Scan for the cell matching the given text and deliver its [X, Y] coordinate at center. 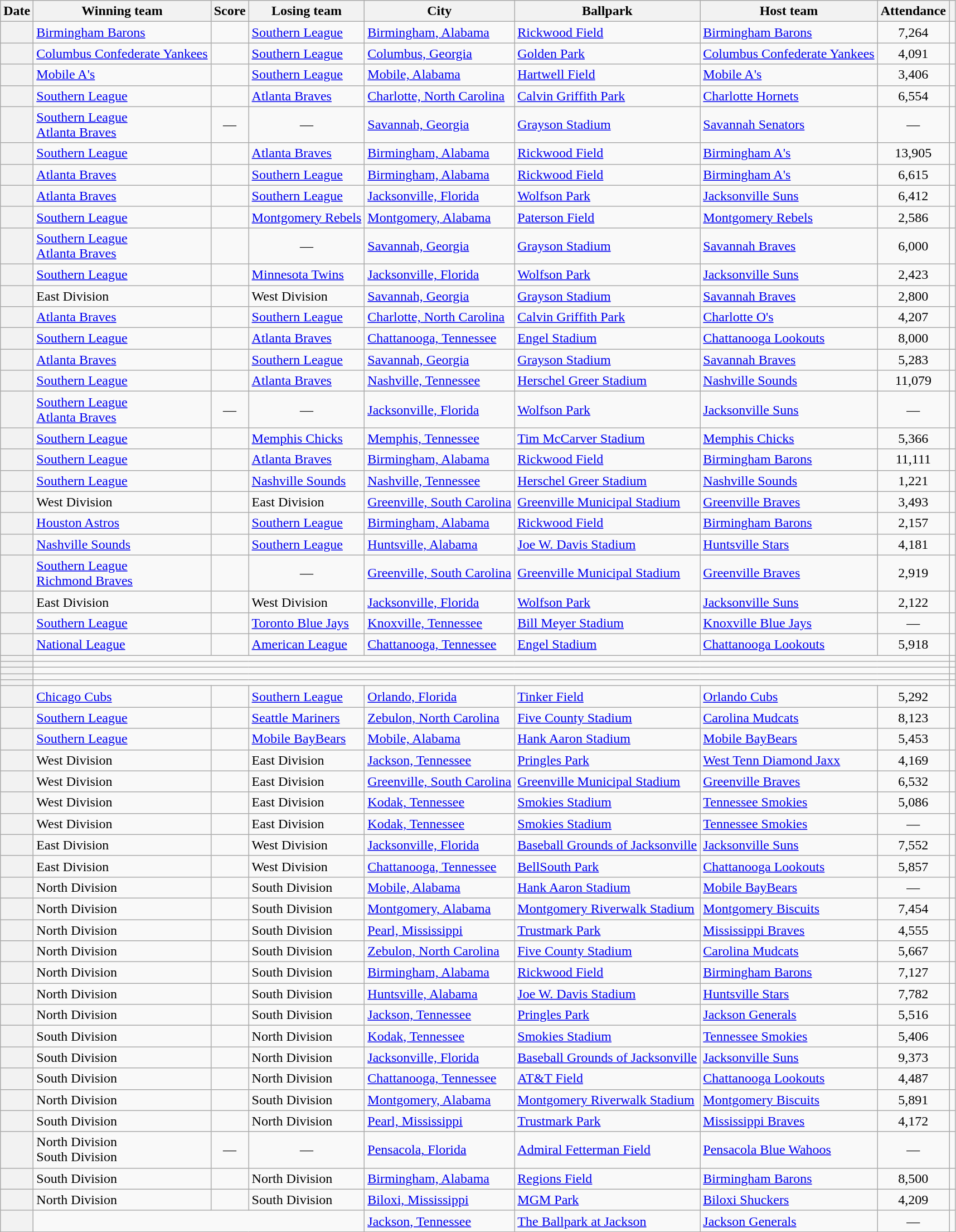
Tinker Field [608, 697]
5,366 [913, 438]
Tim McCarver Stadium [608, 438]
City [439, 11]
Admiral Fetterman Field [608, 1150]
6,000 [913, 245]
Knoxville Blue Jays [789, 623]
Regions Field [608, 1178]
Chicago Cubs [122, 697]
6,412 [913, 196]
8,000 [913, 339]
1,221 [913, 481]
7,264 [913, 32]
5,516 [913, 1015]
5,857 [913, 866]
6,532 [913, 781]
5,667 [913, 951]
6,554 [913, 96]
5,891 [913, 1100]
Savannah Senators [789, 125]
2,919 [913, 573]
7,127 [913, 973]
2,800 [913, 296]
Charlotte Hornets [789, 96]
11,079 [913, 381]
7,552 [913, 845]
Orlando Cubs [789, 697]
MGM Park [608, 1200]
Seattle Mariners [307, 718]
Charlotte O's [789, 317]
7,454 [913, 909]
Biloxi Shuckers [789, 1200]
11,111 [913, 460]
4,169 [913, 760]
4,181 [913, 544]
9,373 [913, 1057]
Winning team [122, 11]
4,172 [913, 1121]
Paterson Field [608, 217]
13,905 [913, 153]
5,283 [913, 360]
2,157 [913, 523]
4,091 [913, 54]
Toronto Blue Jays [307, 623]
Losing team [307, 11]
Memphis, Tennessee [439, 438]
3,406 [913, 75]
Biloxi, Mississippi [439, 1200]
2,586 [913, 217]
Bill Meyer Stadium [608, 623]
Knoxville, Tennessee [439, 623]
Ballpark [608, 11]
5,918 [913, 644]
Minnesota Twins [307, 274]
5,086 [913, 803]
8,500 [913, 1178]
Score [230, 11]
Pensacola Blue Wahoos [789, 1150]
7,782 [913, 994]
Southern LeagueRichmond Braves [122, 573]
5,292 [913, 697]
Host team [789, 11]
AT&T Field [608, 1079]
The Ballpark at Jackson [608, 1221]
Date [17, 11]
4,209 [913, 1200]
2,122 [913, 602]
3,493 [913, 502]
North DivisionSouth Division [122, 1150]
Hartwell Field [608, 75]
4,207 [913, 317]
8,123 [913, 718]
2,423 [913, 274]
5,406 [913, 1036]
Orlando, Florida [439, 697]
4,487 [913, 1079]
Attendance [913, 11]
National League [122, 644]
West Tenn Diamond Jaxx [789, 760]
Golden Park [608, 54]
Houston Astros [122, 523]
BellSouth Park [608, 866]
6,615 [913, 175]
4,555 [913, 930]
5,453 [913, 739]
Columbus, Georgia [439, 54]
Pensacola, Florida [439, 1150]
American League [307, 644]
